Scan for the cell matching the given text and deliver its [X, Y] coordinate at center. 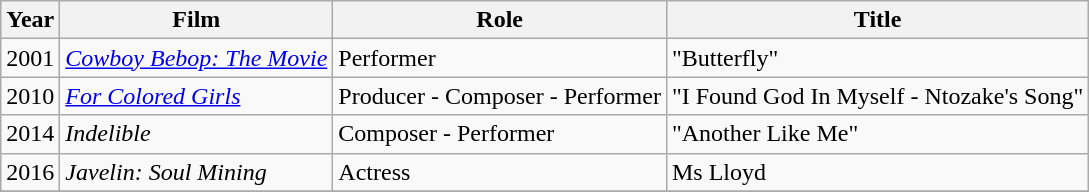
Role [500, 20]
Year [30, 20]
Indelible [196, 134]
Film [196, 20]
Producer - Composer - Performer [500, 96]
2010 [30, 96]
Javelin: Soul Mining [196, 172]
"I Found God In Myself - Ntozake's Song" [877, 96]
Ms Lloyd [877, 172]
2001 [30, 58]
"Butterfly" [877, 58]
Cowboy Bebop: The Movie [196, 58]
Actress [500, 172]
2016 [30, 172]
"Another Like Me" [877, 134]
For Colored Girls [196, 96]
Title [877, 20]
Composer - Performer [500, 134]
Performer [500, 58]
2014 [30, 134]
